Locate the cell with the specified text and output its [x, y] center coordinate. 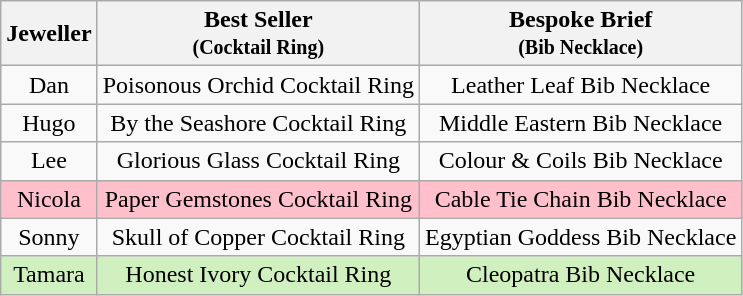
Glorious Glass Cocktail Ring [258, 161]
Colour & Coils Bib Necklace [581, 161]
Poisonous Orchid Cocktail Ring [258, 85]
Dan [49, 85]
Paper Gemstones Cocktail Ring [258, 199]
Skull of Copper Cocktail Ring [258, 237]
Bespoke Brief(Bib Necklace) [581, 34]
Lee [49, 161]
Leather Leaf Bib Necklace [581, 85]
Hugo [49, 123]
Cable Tie Chain Bib Necklace [581, 199]
Honest Ivory Cocktail Ring [258, 275]
Cleopatra Bib Necklace [581, 275]
Middle Eastern Bib Necklace [581, 123]
Nicola [49, 199]
Egyptian Goddess Bib Necklace [581, 237]
Jeweller [49, 34]
Sonny [49, 237]
By the Seashore Cocktail Ring [258, 123]
Best Seller(Cocktail Ring) [258, 34]
Tamara [49, 275]
